Return the (x, y) coordinate for the center point of the cell that contains the specified text.  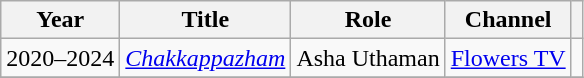
Flowers TV (508, 58)
Title (206, 20)
2020–2024 (60, 58)
Asha Uthaman (368, 58)
Role (368, 20)
Year (60, 20)
Channel (508, 20)
Chakkappazham (206, 58)
